Pinpoint the cell where the given text exists, returning its (X, Y) midpoint coordinate. 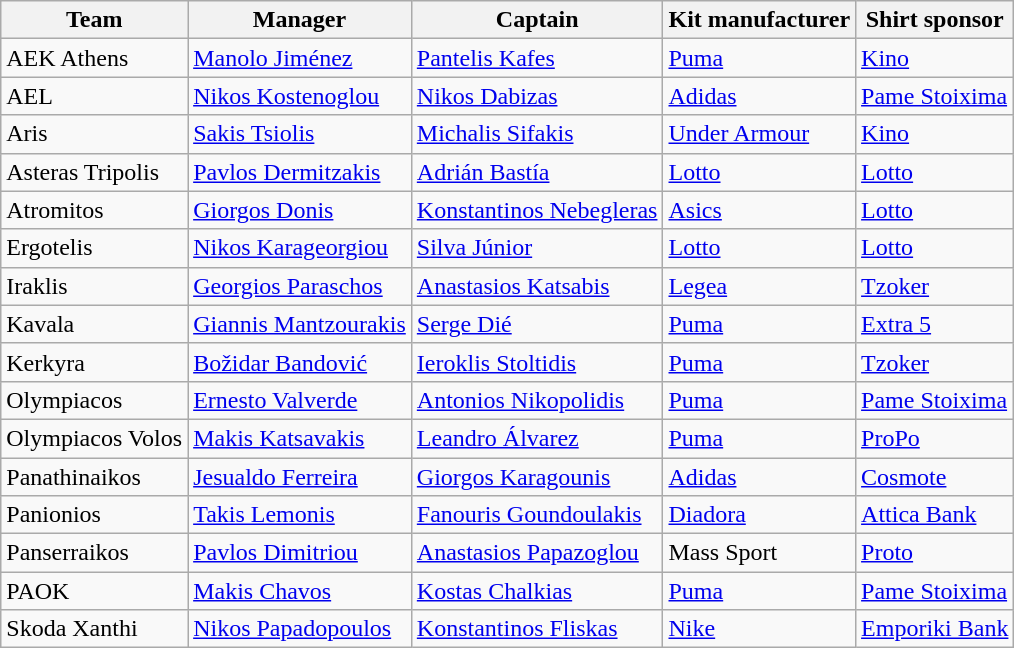
Michalis Sifakis (537, 134)
Panathinaikos (94, 477)
PAOK (94, 591)
Adrián Bastía (537, 172)
Captain (537, 20)
Panserraikos (94, 553)
Nikos Karageorgiou (300, 248)
Fanouris Goundoulakis (537, 515)
Olympiacos Volos (94, 438)
Emporiki Bank (935, 629)
Extra 5 (935, 324)
Sakis Tsiolis (300, 134)
Asics (760, 210)
Takis Lemonis (300, 515)
Kavala (94, 324)
Under Armour (760, 134)
Mass Sport (760, 553)
Manolo Jiménez (300, 58)
Team (94, 20)
Kit manufacturer (760, 20)
Nikos Papadopoulos (300, 629)
Nike (760, 629)
Serge Dié (537, 324)
Shirt sponsor (935, 20)
Ernesto Valverde (300, 400)
Nikos Dabizas (537, 96)
Konstantinos Fliskas (537, 629)
Nikos Kostenoglou (300, 96)
Kostas Chalkias (537, 591)
Legea (760, 286)
Makis Chavos (300, 591)
Iraklis (94, 286)
Panionios (94, 515)
Skoda Xanthi (94, 629)
Asteras Tripolis (94, 172)
Konstantinos Nebegleras (537, 210)
Georgios Paraschos (300, 286)
Makis Katsavakis (300, 438)
Ergotelis (94, 248)
Olympiacos (94, 400)
Giorgos Donis (300, 210)
Giannis Mantzourakis (300, 324)
Pavlos Dimitriou (300, 553)
Manager (300, 20)
Ieroklis Stoltidis (537, 362)
AEL (94, 96)
Pantelis Kafes (537, 58)
Antonios Nikopolidis (537, 400)
ProPo (935, 438)
AEK Athens (94, 58)
Silva Júnior (537, 248)
Giorgos Karagounis (537, 477)
Leandro Álvarez (537, 438)
Pavlos Dermitzakis (300, 172)
Jesualdo Ferreira (300, 477)
Diadora (760, 515)
Anastasios Katsabis (537, 286)
Attica Bank (935, 515)
Kerkyra (94, 362)
Proto (935, 553)
Aris (94, 134)
Anastasios Papazoglou (537, 553)
Božidar Bandović (300, 362)
Atromitos (94, 210)
Cosmote (935, 477)
